Search for the cell housing the specified text and yield its (x, y) center coordinate. 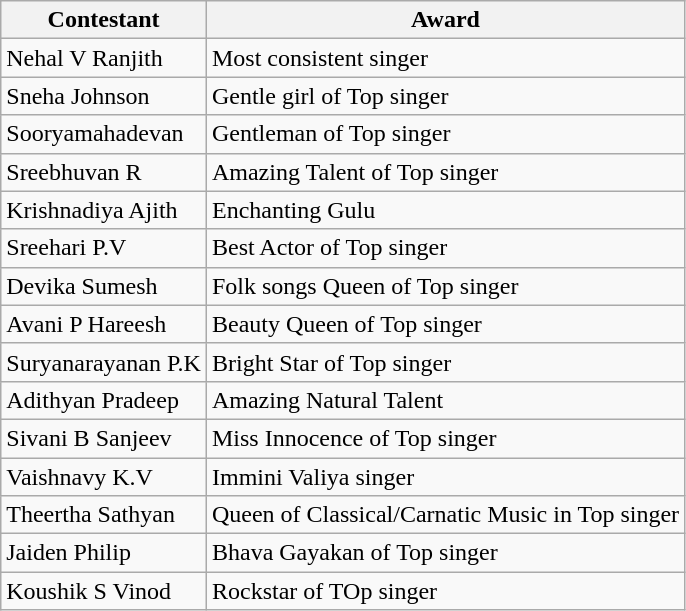
Devika Sumesh (104, 286)
Sivani B Sanjeev (104, 438)
Nehal V Ranjith (104, 58)
Best Actor of Top singer (445, 248)
Theertha Sathyan (104, 515)
Sreebhuvan R (104, 172)
Amazing Natural Talent (445, 400)
Krishnadiya Ajith (104, 210)
Folk songs Queen of Top singer (445, 286)
Enchanting Gulu (445, 210)
Immini Valiya singer (445, 477)
Jaiden Philip (104, 553)
Queen of Classical/Carnatic Music in Top singer (445, 515)
Suryanarayanan P.K (104, 362)
Gentle girl of Top singer (445, 96)
Sooryamahadevan (104, 134)
Vaishnavy K.V (104, 477)
Contestant (104, 20)
Miss Innocence of Top singer (445, 438)
Gentleman of Top singer (445, 134)
Koushik S Vinod (104, 591)
Adithyan Pradeep (104, 400)
Sreehari P.V (104, 248)
Bright Star of Top singer (445, 362)
Sneha Johnson (104, 96)
Most consistent singer (445, 58)
Rockstar of TOp singer (445, 591)
Avani P Hareesh (104, 324)
Bhava Gayakan of Top singer (445, 553)
Beauty Queen of Top singer (445, 324)
Award (445, 20)
Amazing Talent of Top singer (445, 172)
